Determine the (x, y) coordinate at the center of the cell enclosing the given text.  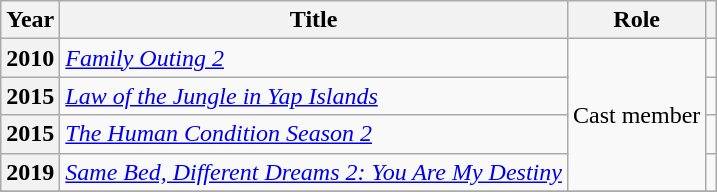
The Human Condition Season 2 (314, 134)
Role (636, 20)
Law of the Jungle in Yap Islands (314, 96)
Cast member (636, 115)
Title (314, 20)
Same Bed, Different Dreams 2: You Are My Destiny (314, 172)
Family Outing 2 (314, 58)
Year (30, 20)
2010 (30, 58)
2019 (30, 172)
